From the cell containing the given text, extract its center point as (X, Y) coordinate. 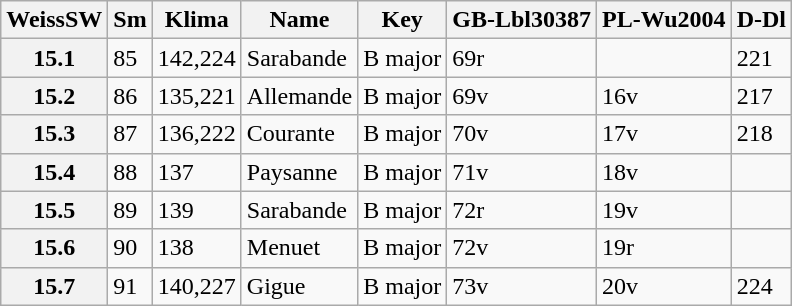
D-Dl (761, 20)
72v (522, 248)
15.2 (54, 96)
139 (196, 210)
GB-Lbl30387 (522, 20)
69v (522, 96)
Courante (299, 134)
19r (664, 248)
137 (196, 172)
15.5 (54, 210)
86 (130, 96)
Paysanne (299, 172)
15.7 (54, 286)
PL-Wu2004 (664, 20)
Gigue (299, 286)
15.3 (54, 134)
17v (664, 134)
WeissSW (54, 20)
16v (664, 96)
142,224 (196, 58)
136,222 (196, 134)
71v (522, 172)
224 (761, 286)
221 (761, 58)
Klima (196, 20)
138 (196, 248)
15.4 (54, 172)
20v (664, 286)
Name (299, 20)
18v (664, 172)
69r (522, 58)
217 (761, 96)
88 (130, 172)
85 (130, 58)
91 (130, 286)
89 (130, 210)
90 (130, 248)
15.1 (54, 58)
Key (402, 20)
19v (664, 210)
135,221 (196, 96)
140,227 (196, 286)
Sm (130, 20)
Allemande (299, 96)
218 (761, 134)
70v (522, 134)
87 (130, 134)
73v (522, 286)
Menuet (299, 248)
72r (522, 210)
15.6 (54, 248)
